Return [X, Y] of the center of cell containing provided text 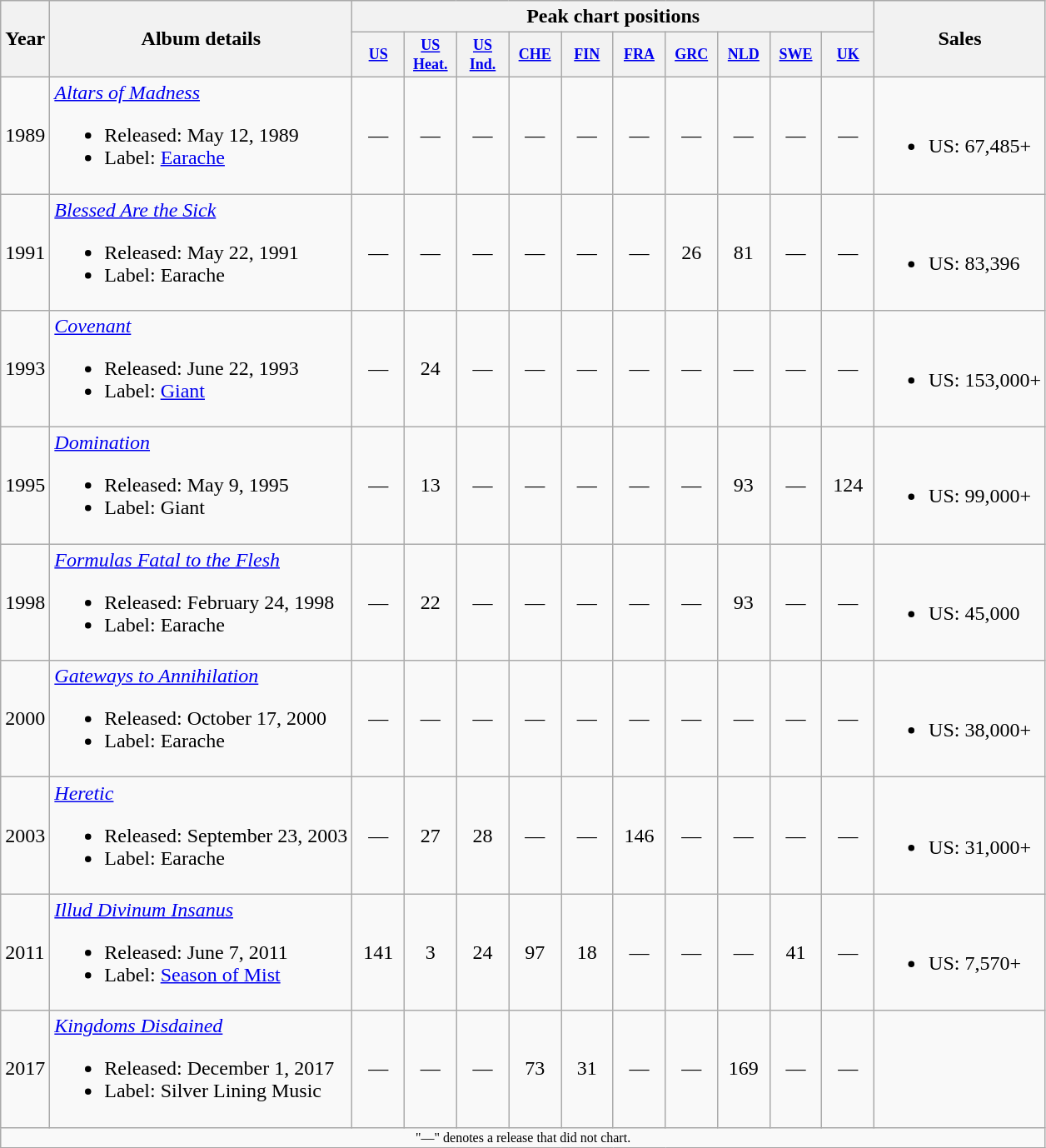
124 [848, 486]
"—" denotes a release that did not chart. [523, 1137]
FRA [640, 55]
Peak chart positions [613, 17]
2003 [25, 836]
146 [640, 836]
SWE [796, 55]
22 [430, 602]
US: 7,570+ [960, 952]
HereticReleased: September 23, 2003Label: Earache [202, 836]
US: 99,000+ [960, 486]
2011 [25, 952]
US: 153,000+ [960, 369]
1989 [25, 135]
169 [745, 1069]
NLD [745, 55]
FIN [588, 55]
US: 67,485+ [960, 135]
41 [796, 952]
Album details [202, 39]
US: 45,000 [960, 602]
26 [691, 252]
USInd. [483, 55]
Kingdoms DisdainedReleased: December 1, 2017Label: Silver Lining Music [202, 1069]
US [378, 55]
28 [483, 836]
DominationReleased: May 9, 1995Label: Giant [202, 486]
Illud Divinum InsanusReleased: June 7, 2011Label: Season of Mist [202, 952]
CHE [535, 55]
2017 [25, 1069]
Blessed Are the SickReleased: May 22, 1991Label: Earache [202, 252]
Gateways to AnnihilationReleased: October 17, 2000Label: Earache [202, 719]
31 [588, 1069]
141 [378, 952]
Year [25, 39]
73 [535, 1069]
97 [535, 952]
CovenantReleased: June 22, 1993Label: Giant [202, 369]
UK [848, 55]
27 [430, 836]
3 [430, 952]
1995 [25, 486]
US: 83,396 [960, 252]
US: 38,000+ [960, 719]
1993 [25, 369]
Formulas Fatal to the FleshReleased: February 24, 1998Label: Earache [202, 602]
GRC [691, 55]
1991 [25, 252]
USHeat. [430, 55]
2000 [25, 719]
US: 31,000+ [960, 836]
1998 [25, 602]
Altars of MadnessReleased: May 12, 1989Label: Earache [202, 135]
13 [430, 486]
Sales [960, 39]
18 [588, 952]
81 [745, 252]
